Capture the cell that displays the provided text and extract its (X, Y) central coordinate. 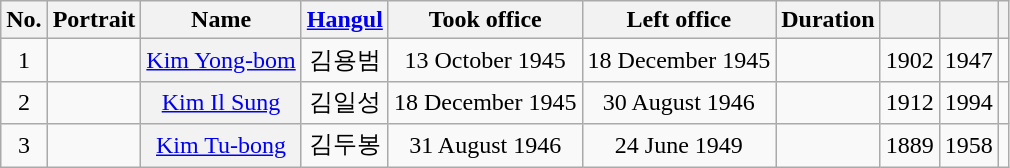
김일성 (344, 102)
1912 (910, 102)
3 (24, 146)
Hangul (344, 20)
1889 (910, 146)
Kim Il Sung (221, 102)
1947 (968, 60)
Left office (679, 20)
1902 (910, 60)
Name (221, 20)
1 (24, 60)
31 August 1946 (485, 146)
1958 (968, 146)
Kim Yong-bom (221, 60)
Duration (828, 20)
30 August 1946 (679, 102)
2 (24, 102)
13 October 1945 (485, 60)
1994 (968, 102)
Portrait (94, 20)
No. (24, 20)
Kim Tu-bong (221, 146)
Took office (485, 20)
24 June 1949 (679, 146)
김용범 (344, 60)
김두봉 (344, 146)
